Scan for the cell matching the given text and deliver its [X, Y] coordinate at center. 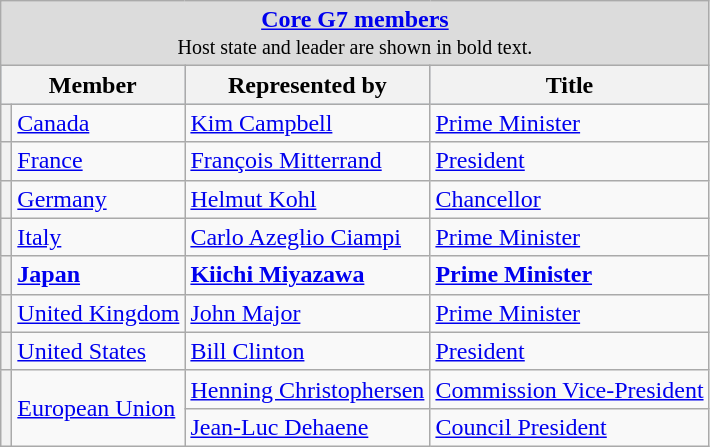
Title [570, 85]
United Kingdom [98, 313]
Kiichi Miyazawa [308, 275]
Germany [98, 199]
Canada [98, 123]
United States [98, 351]
France [98, 161]
Core G7 membersHost state and leader are shown in bold text. [355, 34]
Chancellor [570, 199]
Carlo Azeglio Ciampi [308, 237]
Council President [570, 427]
François Mitterrand [308, 161]
Represented by [308, 85]
European Union [98, 408]
Bill Clinton [308, 351]
Member [93, 85]
Kim Campbell [308, 123]
Italy [98, 237]
John Major [308, 313]
Japan [98, 275]
Henning Christophersen [308, 389]
Helmut Kohl [308, 199]
Commission Vice-President [570, 389]
Jean-Luc Dehaene [308, 427]
